Return [X, Y] of the center of cell containing provided text 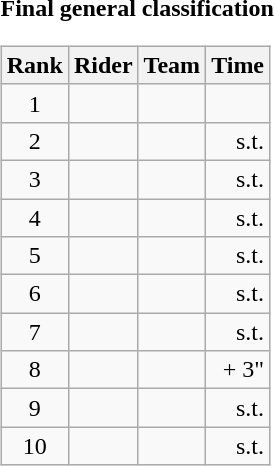
6 [34, 294]
Rank [34, 65]
3 [34, 179]
10 [34, 446]
Time [238, 65]
5 [34, 256]
2 [34, 141]
+ 3" [238, 370]
9 [34, 408]
8 [34, 370]
1 [34, 103]
Rider [103, 65]
Team [172, 65]
7 [34, 332]
4 [34, 217]
